For the text-containing cell, return its midpoint in [X, Y] coordinate format. 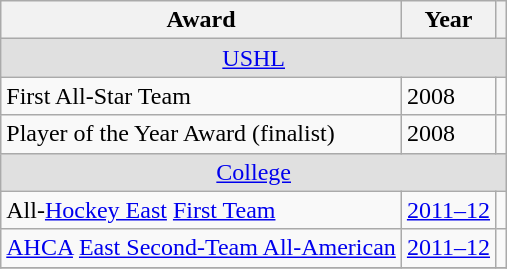
USHL [254, 58]
Award [202, 20]
All-Hockey East First Team [202, 210]
Year [448, 20]
Player of the Year Award (finalist) [202, 134]
AHCA East Second-Team All-American [202, 248]
College [254, 172]
First All-Star Team [202, 96]
